Return the (x, y) coordinate for the center point of the cell that contains the specified text.  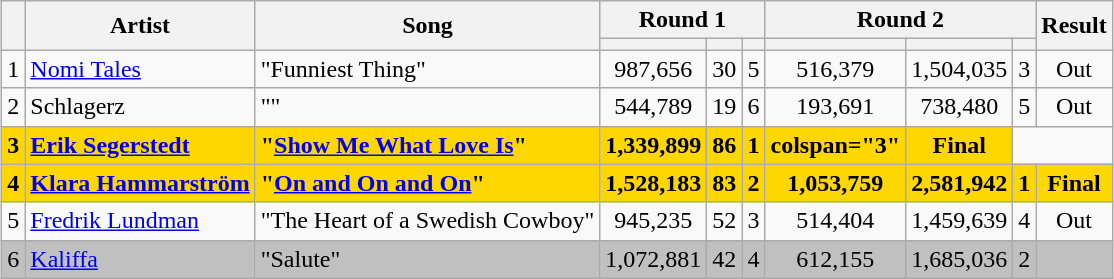
Kaliffa (140, 259)
30 (724, 69)
612,155 (836, 259)
42 (724, 259)
1,459,639 (960, 221)
Fredrik Lundman (140, 221)
Erik Segerstedt (140, 145)
1,339,899 (654, 145)
1,053,759 (836, 183)
Round 2 (900, 20)
Klara Hammarström (140, 183)
544,789 (654, 107)
"Salute" (428, 259)
"Show Me What Love Is" (428, 145)
86 (724, 145)
193,691 (836, 107)
514,404 (836, 221)
1,504,035 (960, 69)
2,581,942 (960, 183)
52 (724, 221)
738,480 (960, 107)
"The Heart of a Swedish Cowboy" (428, 221)
Artist (140, 26)
1,685,036 (960, 259)
Result (1074, 26)
516,379 (836, 69)
Schlagerz (140, 107)
987,656 (654, 69)
Nomi Tales (140, 69)
Song (428, 26)
"Funniest Thing" (428, 69)
"" (428, 107)
83 (724, 183)
1,528,183 (654, 183)
colspan="3" (836, 145)
1,072,881 (654, 259)
"On and On and On" (428, 183)
Round 1 (682, 20)
19 (724, 107)
945,235 (654, 221)
